For the text-containing cell, return its midpoint in [x, y] coordinate format. 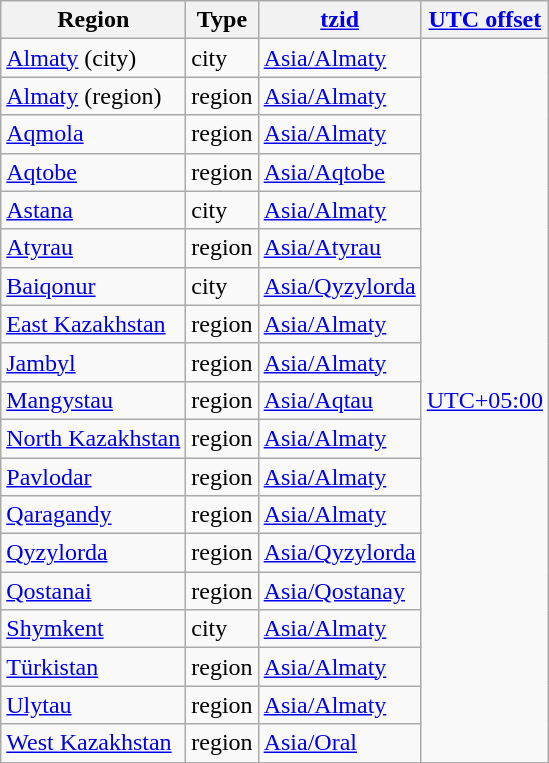
Mangystau [94, 400]
Type [222, 20]
Qyzylorda [94, 553]
Astana [94, 210]
Aqtobe [94, 172]
Qaragandy [94, 515]
Asia/Qostanay [340, 591]
Jambyl [94, 362]
North Kazakhstan [94, 438]
Qostanai [94, 591]
Atyrau [94, 248]
Shymkent [94, 629]
Pavlodar [94, 477]
tzid [340, 20]
UTC offset [484, 20]
West Kazakhstan [94, 743]
Türkistan [94, 667]
Asia/Oral [340, 743]
Almaty (city) [94, 58]
Baiqonur [94, 286]
Almaty (region) [94, 96]
Asia/Aqtau [340, 400]
Asia/Aqtobe [340, 172]
UTC+05:00 [484, 400]
Ulytau [94, 705]
East Kazakhstan [94, 324]
Aqmola [94, 134]
Region [94, 20]
Asia/Atyrau [340, 248]
